Identify which cell holds the provided text, then report its (x, y) central coordinate. 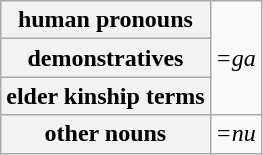
other nouns (106, 134)
=nu (236, 134)
demonstratives (106, 58)
=ga (236, 58)
human pronouns (106, 20)
elder kinship terms (106, 96)
